From the cell containing the given text, extract its center point as [X, Y] coordinate. 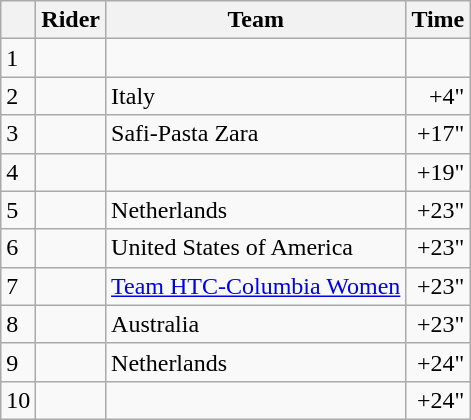
United States of America [256, 248]
Australia [256, 324]
5 [18, 210]
+19" [438, 172]
4 [18, 172]
1 [18, 58]
10 [18, 400]
+17" [438, 134]
9 [18, 362]
7 [18, 286]
Team [256, 20]
Italy [256, 96]
Time [438, 20]
2 [18, 96]
8 [18, 324]
6 [18, 248]
Team HTC-Columbia Women [256, 286]
Rider [71, 20]
Safi-Pasta Zara [256, 134]
+4" [438, 96]
3 [18, 134]
